Search for the cell housing the specified text and yield its [x, y] center coordinate. 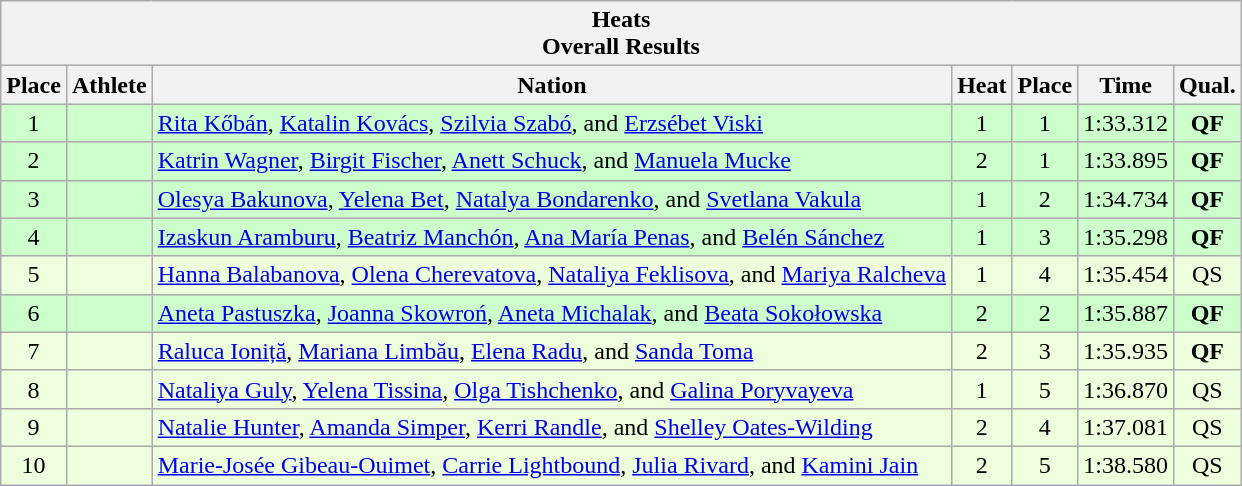
1:38.580 [1126, 465]
8 [34, 389]
Qual. [1207, 85]
1:34.734 [1126, 199]
Marie-Josée Gibeau-Ouimet, Carrie Lightbound, Julia Rivard, and Kamini Jain [552, 465]
1:36.870 [1126, 389]
Hanna Balabanova, Olena Cherevatova, Nataliya Feklisova, and Mariya Ralcheva [552, 275]
1:33.312 [1126, 123]
Raluca Ioniță, Mariana Limbău, Elena Radu, and Sanda Toma [552, 351]
Nataliya Guly, Yelena Tissina, Olga Tishchenko, and Galina Poryvayeva [552, 389]
1:35.887 [1126, 313]
Rita Kőbán, Katalin Kovács, Szilvia Szabó, and Erzsébet Viski [552, 123]
7 [34, 351]
Aneta Pastuszka, Joanna Skowroń, Aneta Michalak, and Beata Sokołowska [552, 313]
Nation [552, 85]
Izaskun Aramburu, Beatriz Manchón, Ana María Penas, and Belén Sánchez [552, 237]
Time [1126, 85]
1:35.454 [1126, 275]
Olesya Bakunova, Yelena Bet, Natalya Bondarenko, and Svetlana Vakula [552, 199]
1:35.298 [1126, 237]
Natalie Hunter, Amanda Simper, Kerri Randle, and Shelley Oates-Wilding [552, 427]
1:35.935 [1126, 351]
Katrin Wagner, Birgit Fischer, Anett Schuck, and Manuela Mucke [552, 161]
1:33.895 [1126, 161]
Heat [982, 85]
6 [34, 313]
1:37.081 [1126, 427]
10 [34, 465]
Athlete [109, 85]
9 [34, 427]
Heats Overall Results [621, 34]
